Extract the (X, Y) coordinate from the center of the cell holding the provided text.  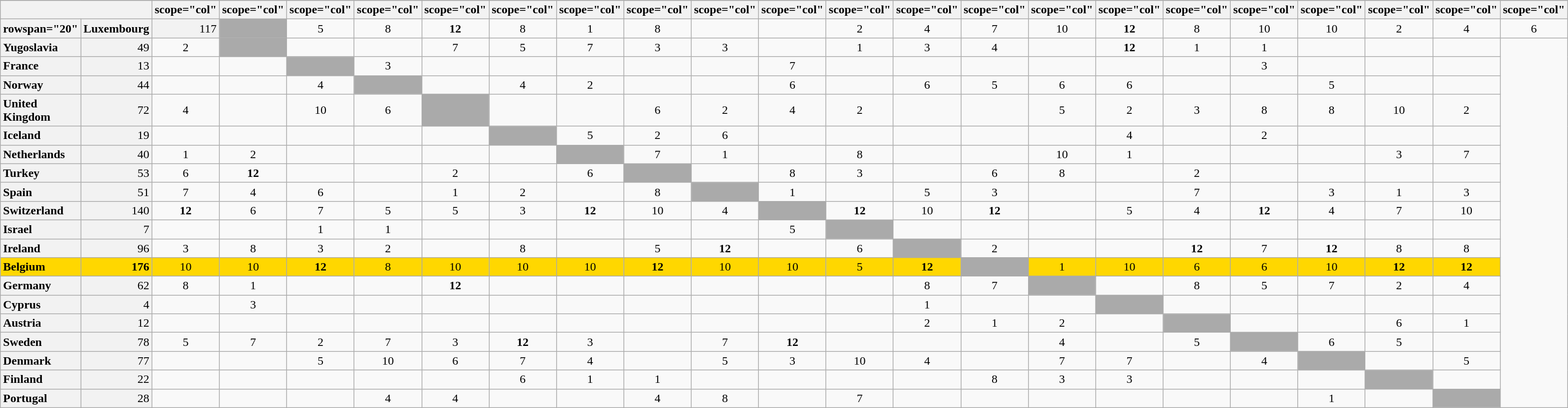
49 (116, 47)
Yugoslavia (40, 47)
Ireland (40, 248)
Turkey (40, 173)
77 (116, 361)
Norway (40, 85)
rowspan="20" (40, 29)
Switzerland (40, 210)
62 (116, 286)
40 (116, 154)
Iceland (40, 136)
Spain (40, 192)
72 (116, 110)
140 (116, 210)
53 (116, 173)
19 (116, 136)
176 (116, 267)
44 (116, 85)
Luxembourg (116, 29)
Portugal (40, 398)
Austria (40, 323)
Germany (40, 286)
Netherlands (40, 154)
117 (185, 29)
78 (116, 342)
Sweden (40, 342)
Israel (40, 229)
51 (116, 192)
Belgium (40, 267)
22 (116, 379)
Cyprus (40, 305)
28 (116, 398)
France (40, 66)
Finland (40, 379)
96 (116, 248)
Denmark (40, 361)
13 (116, 66)
United Kingdom (40, 110)
